Determine the [X, Y] coordinate at the center of the cell enclosing the given text.  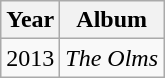
2013 [30, 58]
Album [112, 20]
Year [30, 20]
The Olms [112, 58]
